Pinpoint the cell where the given text exists, returning its (X, Y) midpoint coordinate. 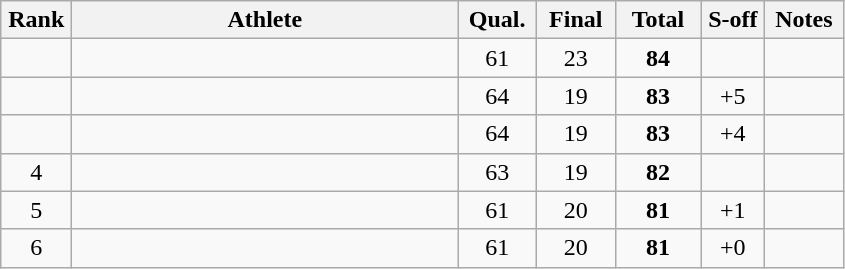
Total (658, 20)
Notes (804, 20)
23 (576, 58)
+5 (733, 96)
+1 (733, 210)
6 (36, 248)
4 (36, 172)
Athlete (265, 20)
5 (36, 210)
+4 (733, 134)
S-off (733, 20)
84 (658, 58)
+0 (733, 248)
82 (658, 172)
Rank (36, 20)
63 (498, 172)
Qual. (498, 20)
Final (576, 20)
